Identify which cell holds the provided text, then report its (X, Y) central coordinate. 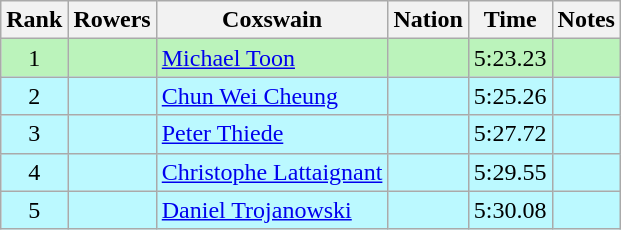
5:25.26 (510, 96)
5:27.72 (510, 134)
5:29.55 (510, 172)
2 (34, 96)
Daniel Trojanowski (272, 210)
4 (34, 172)
Time (510, 20)
Christophe Lattaignant (272, 172)
3 (34, 134)
Notes (586, 20)
Michael Toon (272, 58)
Nation (428, 20)
Chun Wei Cheung (272, 96)
5:23.23 (510, 58)
5:30.08 (510, 210)
Rowers (112, 20)
5 (34, 210)
Coxswain (272, 20)
1 (34, 58)
Rank (34, 20)
Peter Thiede (272, 134)
